Pinpoint the cell where the given text exists, returning its [X, Y] midpoint coordinate. 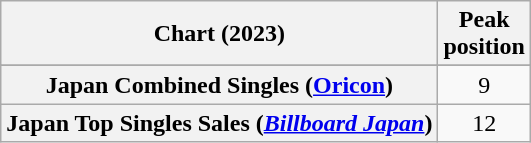
9 [484, 85]
12 [484, 123]
Japan Combined Singles (Oricon) [220, 85]
Japan Top Singles Sales (Billboard Japan) [220, 123]
Chart (2023) [220, 34]
Peakposition [484, 34]
